Locate the cell with the specified text and output its (X, Y) center coordinate. 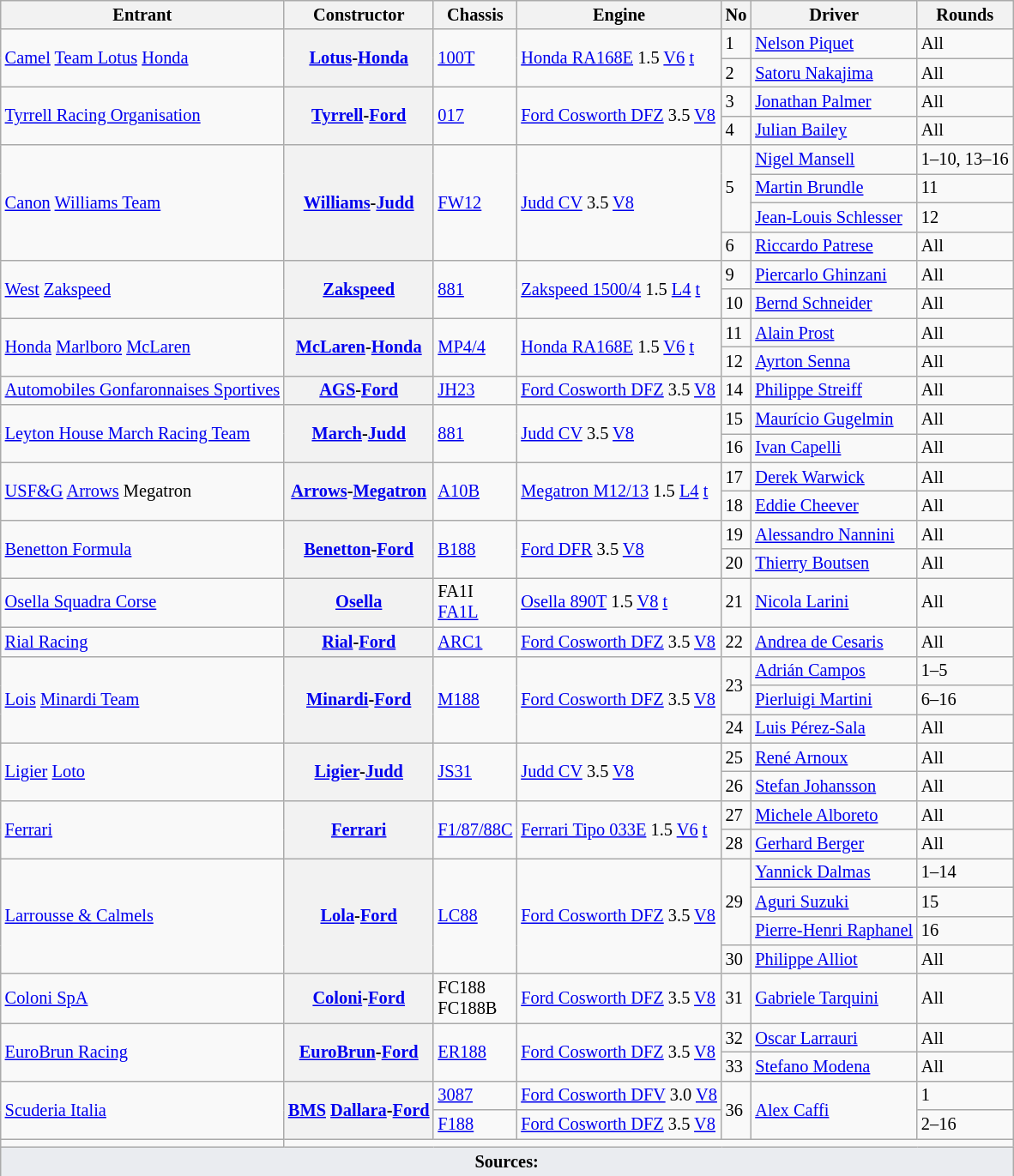
FA1IFA1L (475, 602)
9 (736, 274)
Osella 890T 1.5 V8 t (619, 602)
1–14 (965, 872)
Riccardo Patrese (834, 246)
Ivan Capelli (834, 448)
Derek Warwick (834, 477)
Gerhard Berger (834, 844)
Ford Cosworth DFV 3.0 V8 (619, 1095)
BMS Dallara-Ford (359, 1110)
23 (736, 684)
Benetton Formula (142, 549)
René Arnoux (834, 757)
Lois Minardi Team (142, 700)
West Zakspeed (142, 288)
Alex Caffi (834, 1110)
21 (736, 602)
017 (475, 115)
30 (736, 959)
McLaren-Honda (359, 347)
Ferrari Tipo 033E 1.5 V6 t (619, 829)
Engine (619, 15)
26 (736, 786)
22 (736, 642)
5 (736, 189)
EuroBrun-Ford (359, 1052)
4 (736, 130)
Ayrton Senna (834, 361)
14 (736, 390)
ER188 (475, 1052)
20 (736, 564)
AGS-Ford (359, 390)
6–16 (965, 699)
JH23 (475, 390)
Martin Brundle (834, 188)
Zakspeed (359, 288)
Leyton House March Racing Team (142, 434)
Automobiles Gonfaronnaises Sportives (142, 390)
Lotus-Honda (359, 58)
Nelson Piquet (834, 44)
17 (736, 477)
3 (736, 101)
Pierluigi Martini (834, 699)
18 (736, 505)
A10B (475, 491)
Osella (359, 602)
6 (736, 246)
31 (736, 998)
Lola-Ford (359, 916)
100T (475, 58)
32 (736, 1038)
Philippe Alliot (834, 959)
Maurício Gugelmin (834, 419)
Osella Squadra Corse (142, 602)
F1/87/88C (475, 829)
1–10, 13–16 (965, 160)
FW12 (475, 202)
Aguri Suzuki (834, 902)
Jonathan Palmer (834, 101)
Rial-Ford (359, 642)
EuroBrun Racing (142, 1052)
Gabriele Tarquini (834, 998)
LC88 (475, 916)
Rial Racing (142, 642)
Julian Bailey (834, 130)
Andrea de Cesaris (834, 642)
33 (736, 1066)
Ligier-Judd (359, 772)
Constructor (359, 15)
Chassis (475, 15)
Adrián Campos (834, 671)
Larrousse & Calmels (142, 916)
Alessandro Nannini (834, 534)
2–16 (965, 1125)
24 (736, 728)
March-Judd (359, 434)
Ford DFR 3.5 V8 (619, 549)
19 (736, 534)
Alain Prost (834, 333)
29 (736, 901)
Luis Pérez-Sala (834, 728)
3087 (475, 1095)
36 (736, 1110)
Ligier Loto (142, 772)
M188 (475, 700)
Scuderia Italia (142, 1110)
Philippe Streiff (834, 390)
Nigel Mansell (834, 160)
Tyrrell-Ford (359, 115)
Oscar Larrauri (834, 1038)
Satoru Nakajima (834, 73)
Tyrrell Racing Organisation (142, 115)
Rounds (965, 15)
Bernd Schneider (834, 304)
JS31 (475, 772)
ARC1 (475, 642)
Benetton-Ford (359, 549)
FC188FC188B (475, 998)
Nicola Larini (834, 602)
Arrows-Megatron (359, 491)
27 (736, 815)
Camel Team Lotus Honda (142, 58)
Sources: (507, 1161)
Thierry Boutsen (834, 564)
Piercarlo Ghinzani (834, 274)
MP4/4 (475, 347)
Michele Alboreto (834, 815)
1–5 (965, 671)
Zakspeed 1500/4 1.5 L4 t (619, 288)
2 (736, 73)
Stefano Modena (834, 1066)
Driver (834, 15)
Coloni SpA (142, 998)
F188 (475, 1125)
10 (736, 304)
Stefan Johansson (834, 786)
Canon Williams Team (142, 202)
USF&G Arrows Megatron (142, 491)
B188 (475, 549)
Yannick Dalmas (834, 872)
25 (736, 757)
Pierre-Henri Raphanel (834, 931)
Entrant (142, 15)
Honda Marlboro McLaren (142, 347)
Jean-Louis Schlesser (834, 217)
Eddie Cheever (834, 505)
No (736, 15)
Minardi-Ford (359, 700)
Williams-Judd (359, 202)
Megatron M12/13 1.5 L4 t (619, 491)
28 (736, 844)
Coloni-Ford (359, 998)
